Find where the given text appears and provide that cell's center as [X, Y] coordinate. 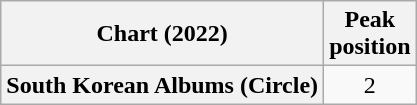
Peakposition [370, 34]
2 [370, 85]
Chart (2022) [162, 34]
South Korean Albums (Circle) [162, 85]
